Scan for the cell matching the given text and deliver its [x, y] coordinate at center. 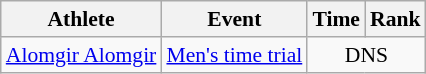
Event [234, 19]
Time [336, 19]
Men's time trial [234, 55]
DNS [366, 55]
Rank [396, 19]
Athlete [82, 19]
Alomgir Alomgir [82, 55]
